For the text-containing cell, return its midpoint in [X, Y] coordinate format. 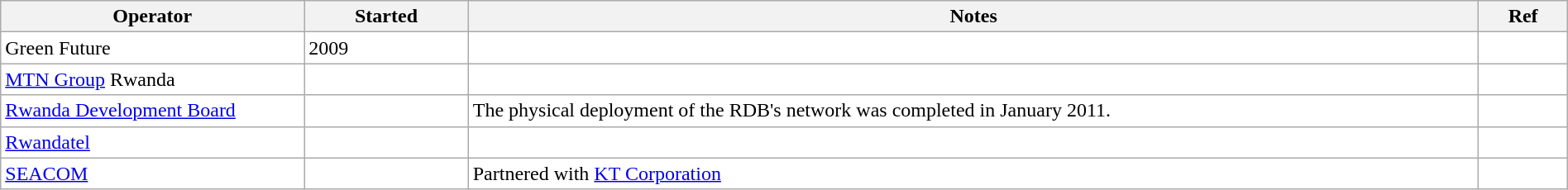
Green Future [152, 48]
Rwanda Development Board [152, 111]
Ref [1523, 17]
Operator [152, 17]
Notes [973, 17]
2009 [386, 48]
SEACOM [152, 173]
MTN Group Rwanda [152, 79]
Rwandatel [152, 142]
Partnered with KT Corporation [973, 173]
The physical deployment of the RDB's network was completed in January 2011. [973, 111]
Started [386, 17]
